Find where the given text appears and provide that cell's center as (X, Y) coordinate. 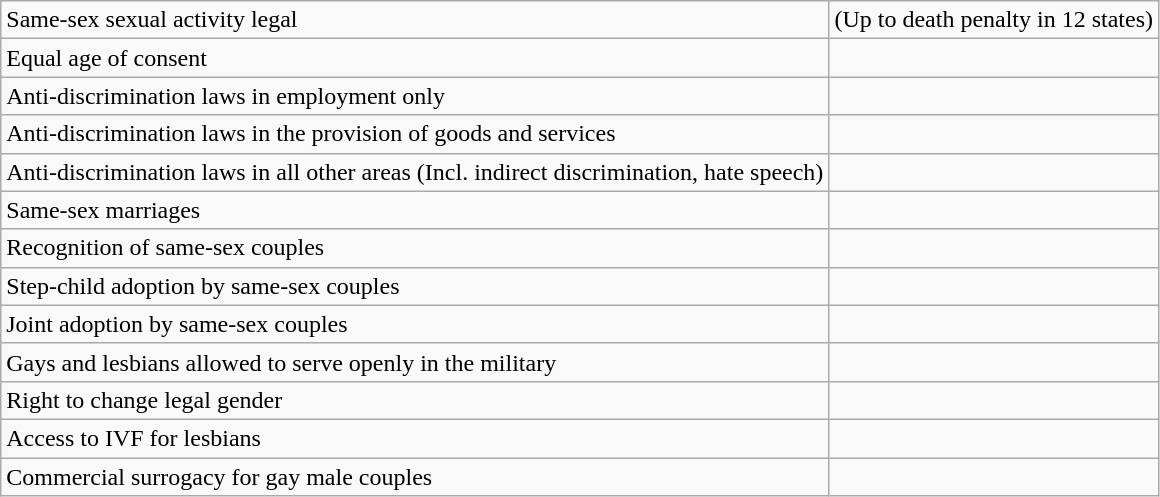
Anti-discrimination laws in all other areas (Incl. indirect discrimination, hate speech) (415, 172)
Commercial surrogacy for gay male couples (415, 477)
Gays and lesbians allowed to serve openly in the military (415, 362)
(Up to death penalty in 12 states) (994, 20)
Recognition of same-sex couples (415, 248)
Equal age of consent (415, 58)
Joint adoption by same-sex couples (415, 324)
Same-sex marriages (415, 210)
Same-sex sexual activity legal (415, 20)
Anti-discrimination laws in employment only (415, 96)
Access to IVF for lesbians (415, 438)
Right to change legal gender (415, 400)
Anti-discrimination laws in the provision of goods and services (415, 134)
Step-child adoption by same-sex couples (415, 286)
